Return the [x, y] coordinate for the center point of the cell that contains the specified text.  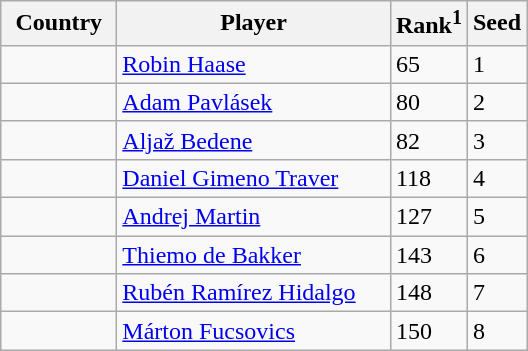
Rubén Ramírez Hidalgo [254, 293]
8 [496, 331]
82 [428, 140]
Márton Fucsovics [254, 331]
Adam Pavlásek [254, 102]
127 [428, 217]
Thiemo de Bakker [254, 255]
7 [496, 293]
2 [496, 102]
Robin Haase [254, 64]
150 [428, 331]
Daniel Gimeno Traver [254, 178]
148 [428, 293]
5 [496, 217]
1 [496, 64]
Andrej Martin [254, 217]
6 [496, 255]
118 [428, 178]
Player [254, 24]
Country [59, 24]
Rank1 [428, 24]
143 [428, 255]
80 [428, 102]
3 [496, 140]
Seed [496, 24]
Aljaž Bedene [254, 140]
4 [496, 178]
65 [428, 64]
